From the cell containing the given text, extract its center point as [X, Y] coordinate. 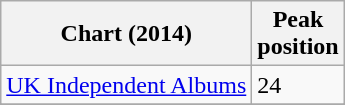
UK Independent Albums [126, 85]
24 [298, 85]
Peakposition [298, 34]
Chart (2014) [126, 34]
